Capture the cell that displays the provided text and extract its (X, Y) central coordinate. 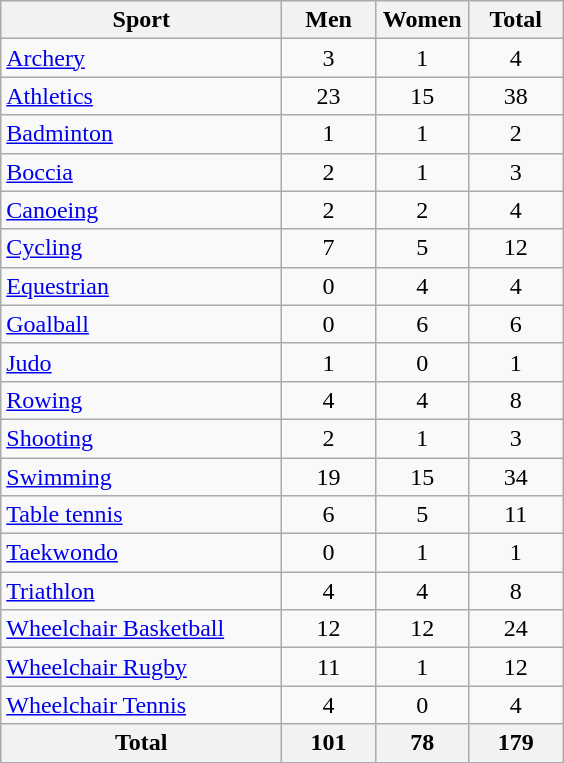
7 (329, 248)
Cycling (142, 248)
Goalball (142, 324)
19 (329, 477)
Canoeing (142, 210)
Wheelchair Rugby (142, 667)
Swimming (142, 477)
Rowing (142, 400)
Wheelchair Tennis (142, 705)
Women (422, 20)
Badminton (142, 134)
Sport (142, 20)
Wheelchair Basketball (142, 629)
Men (329, 20)
34 (516, 477)
Archery (142, 58)
Boccia (142, 172)
Equestrian (142, 286)
Athletics (142, 96)
Judo (142, 362)
Triathlon (142, 591)
Shooting (142, 438)
24 (516, 629)
Taekwondo (142, 553)
101 (329, 743)
Table tennis (142, 515)
23 (329, 96)
78 (422, 743)
179 (516, 743)
38 (516, 96)
